Provide the [x, y] coordinate of the cell's center where the given text is located.  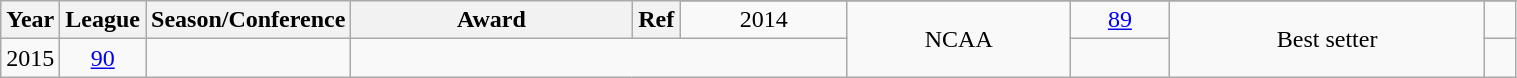
2014 [764, 20]
League [103, 20]
Award [492, 20]
Ref [656, 20]
89 [1120, 20]
Year [30, 20]
2015 [30, 58]
Season/Conference [248, 20]
Best setter [1326, 39]
NCAA [958, 39]
90 [103, 58]
